Detect which cell encompasses the target text, then output its (x, y) center coordinate. 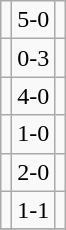
2-0 (34, 172)
1-0 (34, 134)
5-0 (34, 20)
4-0 (34, 96)
1-1 (34, 210)
0-3 (34, 58)
